For the text-containing cell, return its midpoint in (X, Y) coordinate format. 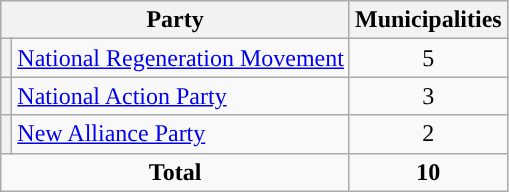
National Regeneration Movement (181, 58)
Party (176, 20)
Municipalities (428, 20)
3 (428, 96)
National Action Party (181, 96)
10 (428, 172)
New Alliance Party (181, 134)
2 (428, 134)
Total (176, 172)
5 (428, 58)
